Provide the (X, Y) coordinate of the cell's center where the given text is located.  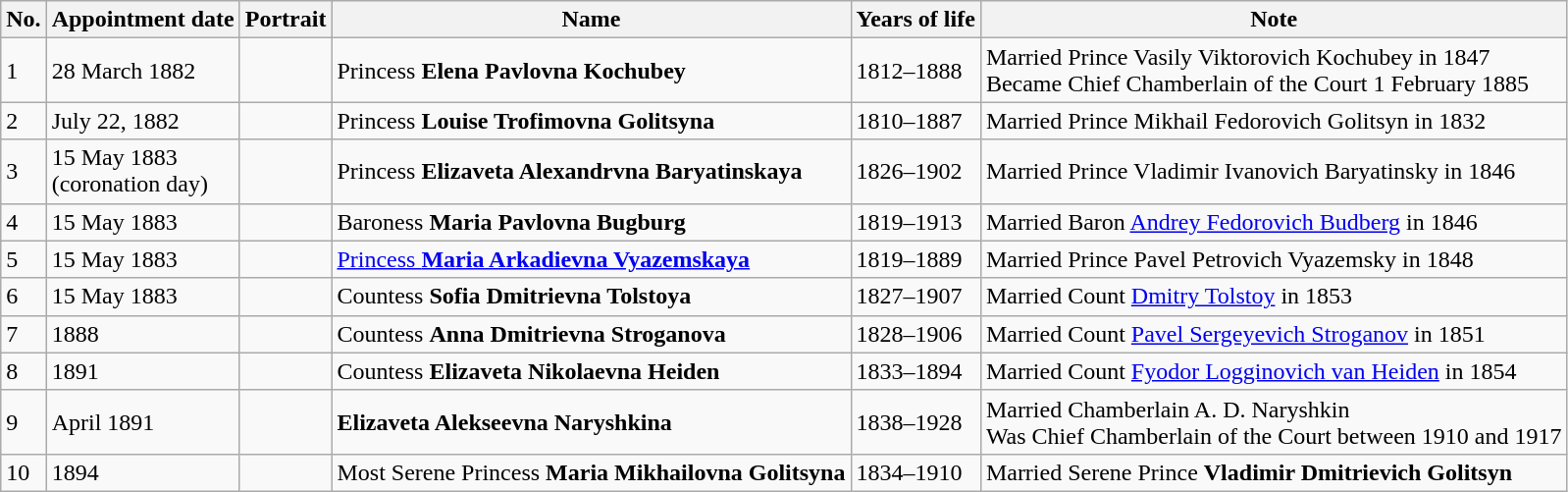
1810–1887 (915, 121)
1819–1913 (915, 222)
7 (24, 334)
Married Baron Andrey Fedorovich Budberg in 1846 (1274, 222)
Married Prince Pavel Petrovich Vyazemsky in 1848 (1274, 259)
8 (24, 371)
Married Count Pavel Sergeyevich Stroganov in 1851 (1274, 334)
Married Chamberlain A. D. NaryshkinWas Chief Chamberlain of the Court between 1910 and 1917 (1274, 422)
Countess Elizaveta Nikolaevna Heiden (591, 371)
Married Prince Vladimir Ivanovich Baryatinsky in 1846 (1274, 171)
1812–1888 (915, 71)
Married Prince Mikhail Fedorovich Golitsyn in 1832 (1274, 121)
Elizaveta Alekseevna Naryshkina (591, 422)
Name (591, 20)
Married Count Dmitry Tolstoy in 1853 (1274, 297)
9 (24, 422)
4 (24, 222)
No. (24, 20)
Most Serene Princess Maria Mikhailovna Golitsyna (591, 472)
15 May 1883(coronation day) (143, 171)
1891 (143, 371)
Princess Louise Trofimovna Golitsyna (591, 121)
Baroness Maria Pavlovna Bugburg (591, 222)
1838–1928 (915, 422)
Note (1274, 20)
1894 (143, 472)
Married Serene Prince Vladimir Dmitrievich Golitsyn (1274, 472)
Princess Maria Arkadievna Vyazemskaya (591, 259)
Married Prince Vasily Viktorovich Kochubey in 1847Became Chief Chamberlain of the Court 1 February 1885 (1274, 71)
April 1891 (143, 422)
Princess Elizaveta Alexandrvna Baryatinskaya (591, 171)
1833–1894 (915, 371)
1888 (143, 334)
Portrait (286, 20)
6 (24, 297)
Countess Sofia Dmitrievna Tolstoya (591, 297)
Years of life (915, 20)
1834–1910 (915, 472)
3 (24, 171)
1827–1907 (915, 297)
1828–1906 (915, 334)
1 (24, 71)
1826–1902 (915, 171)
Princess Elena Pavlovna Kochubey (591, 71)
28 March 1882 (143, 71)
Married Count Fyodor Logginovich van Heiden in 1854 (1274, 371)
Appointment date (143, 20)
Countess Anna Dmitrievna Stroganova (591, 334)
2 (24, 121)
1819–1889 (915, 259)
July 22, 1882 (143, 121)
10 (24, 472)
5 (24, 259)
